Scan for the cell matching the given text and deliver its [x, y] coordinate at center. 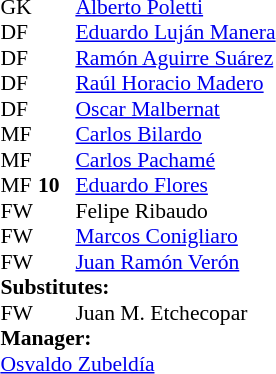
Juan M. Etchecopar [175, 313]
Marcos Conigliaro [175, 237]
Raúl Horacio Madero [175, 83]
Substitutes: [138, 287]
Carlos Bilardo [175, 135]
Manager: [138, 339]
Ramón Aguirre Suárez [175, 58]
10 [57, 185]
Juan Ramón Verón [175, 262]
Eduardo Flores [175, 185]
Carlos Pachamé [175, 160]
Oscar Malbernat [175, 109]
Eduardo Luján Manera [175, 33]
Felipe Ribaudo [175, 211]
